From the cell containing the given text, extract its center point as [x, y] coordinate. 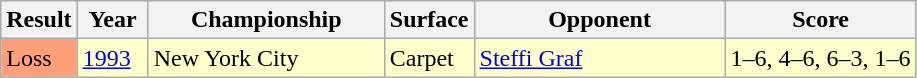
Year [112, 20]
Opponent [600, 20]
Result [39, 20]
Surface [429, 20]
New York City [266, 58]
1–6, 4–6, 6–3, 1–6 [820, 58]
1993 [112, 58]
Score [820, 20]
Steffi Graf [600, 58]
Loss [39, 58]
Championship [266, 20]
Carpet [429, 58]
